Find where the given text appears and provide that cell's center as (x, y) coordinate. 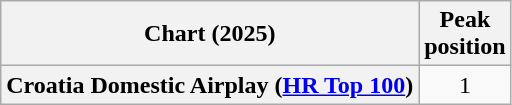
Peakposition (465, 34)
Croatia Domestic Airplay (HR Top 100) (210, 85)
1 (465, 85)
Chart (2025) (210, 34)
